Return the (X, Y) coordinate for the center point of the cell that contains the specified text.  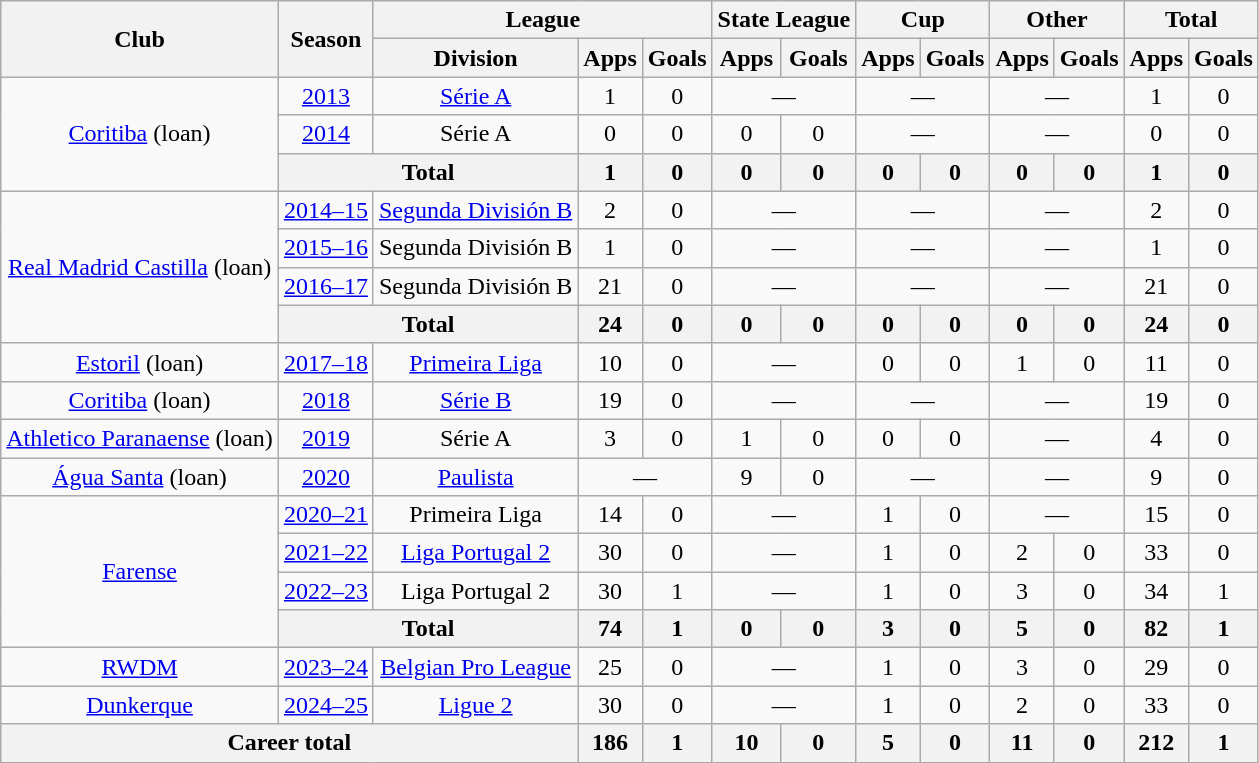
2017–18 (326, 362)
2019 (326, 438)
2014–15 (326, 210)
Belgian Pro League (475, 667)
2022–23 (326, 591)
34 (1156, 591)
2024–25 (326, 705)
Estoril (loan) (140, 362)
29 (1156, 667)
15 (1156, 515)
2020 (326, 477)
League (542, 20)
Série B (475, 400)
2016–17 (326, 286)
Real Madrid Castilla (loan) (140, 267)
Athletico Paranaense (loan) (140, 438)
212 (1156, 743)
Ligue 2 (475, 705)
Career total (290, 743)
2023–24 (326, 667)
2014 (326, 134)
74 (610, 629)
Água Santa (loan) (140, 477)
Division (475, 58)
25 (610, 667)
4 (1156, 438)
2020–21 (326, 515)
Dunkerque (140, 705)
Other (1057, 20)
Paulista (475, 477)
2021–22 (326, 553)
14 (610, 515)
2018 (326, 400)
RWDM (140, 667)
Cup (923, 20)
82 (1156, 629)
Season (326, 39)
Club (140, 39)
2013 (326, 96)
State League (784, 20)
Farense (140, 572)
186 (610, 743)
2015–16 (326, 248)
